Return the [x, y] coordinate for the center point of the cell that contains the specified text.  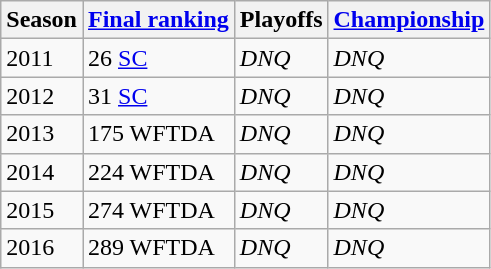
Final ranking [158, 20]
289 WFTDA [158, 248]
175 WFTDA [158, 134]
26 SC [158, 58]
Championship [409, 20]
2012 [42, 96]
2016 [42, 248]
2014 [42, 172]
2015 [42, 210]
2011 [42, 58]
2013 [42, 134]
224 WFTDA [158, 172]
Playoffs [281, 20]
Season [42, 20]
274 WFTDA [158, 210]
31 SC [158, 96]
